Return the [X, Y] coordinate for the center point of the cell that contains the specified text.  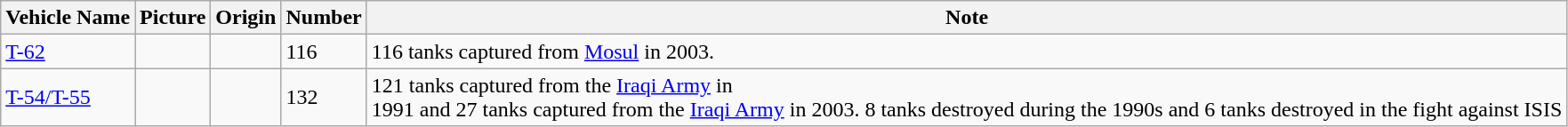
Picture [173, 18]
Number [324, 18]
Note [967, 18]
116 [324, 52]
T-62 [68, 52]
116 tanks captured from Mosul in 2003. [967, 52]
T-54/T-55 [68, 98]
132 [324, 98]
Origin [245, 18]
Vehicle Name [68, 18]
